Provide the (X, Y) coordinate of the cell's center where the given text is located.  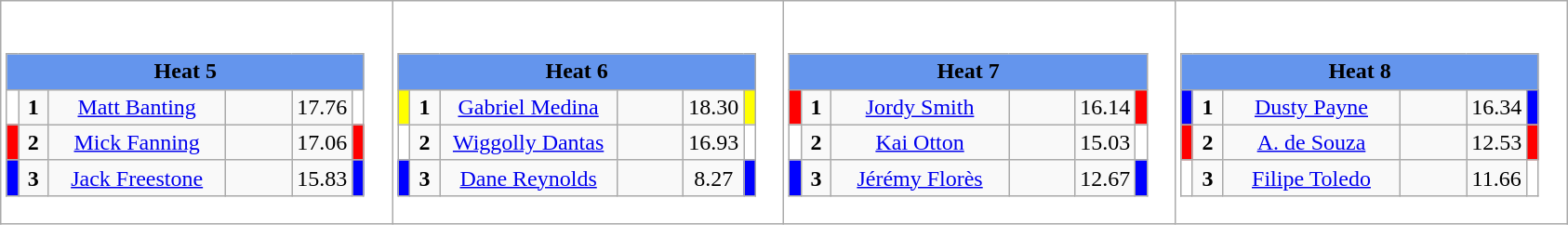
Heat 7 (968, 72)
Heat 8 (1360, 72)
16.34 (1497, 107)
Kai Otton (921, 142)
16.14 (1105, 107)
16.93 (714, 142)
8.27 (714, 178)
Wiggolly Dantas (528, 142)
Heat 5 (185, 72)
Heat 5 1 Matt Banting 17.76 2 Mick Fanning 17.06 3 Jack Freestone 15.83 (197, 112)
17.76 (322, 107)
Gabriel Medina (528, 107)
15.83 (322, 178)
17.06 (322, 142)
12.53 (1497, 142)
Jérémy Florès (921, 178)
12.67 (1105, 178)
Matt Banting (138, 107)
Heat 6 (577, 72)
Jack Freestone (138, 178)
Heat 8 1 Dusty Payne 16.34 2 A. de Souza 12.53 3 Filipe Toledo 11.66 (1371, 112)
Dane Reynolds (528, 178)
Jordy Smith (921, 107)
15.03 (1105, 142)
Filipe Toledo (1311, 178)
Heat 6 1 Gabriel Medina 18.30 2 Wiggolly Dantas 16.93 3 Dane Reynolds 8.27 (588, 112)
11.66 (1497, 178)
A. de Souza (1311, 142)
Heat 7 1 Jordy Smith 16.14 2 Kai Otton 15.03 3 Jérémy Florès 12.67 (980, 112)
18.30 (714, 107)
Mick Fanning (138, 142)
Dusty Payne (1311, 107)
